Extract the (x, y) coordinate from the center of the cell holding the provided text.  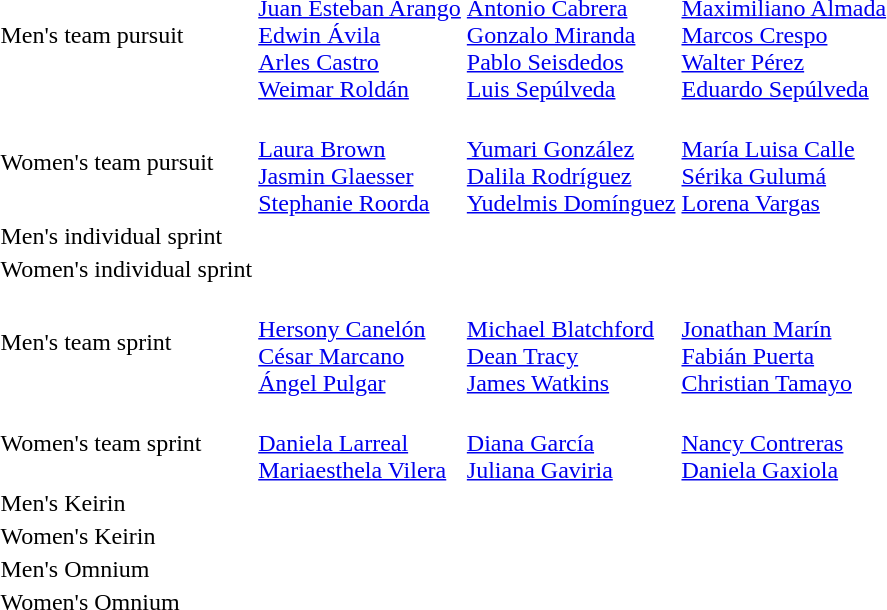
Michael BlatchfordDean TracyJames Watkins (571, 342)
Diana GarcíaJuliana Gaviria (571, 443)
Yumari GonzálezDalila RodríguezYudelmis Domínguez (571, 162)
Laura BrownJasmin GlaesserStephanie Roorda (360, 162)
Hersony CanelónCésar MarcanoÁngel Pulgar (360, 342)
Daniela LarrealMariaesthela Vilera (360, 443)
